Output the (X, Y) coordinate of the center of the cell containing the given text.  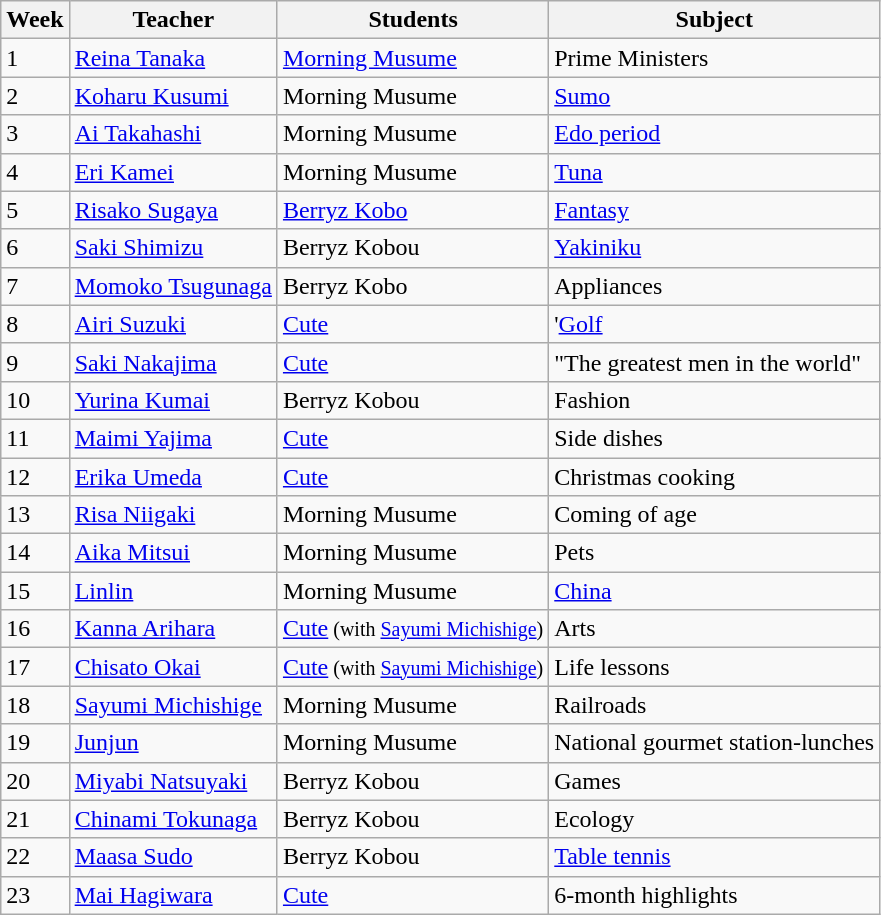
Side dishes (714, 438)
4 (35, 172)
10 (35, 400)
Reina Tanaka (173, 58)
Chisato Okai (173, 667)
Yakiniku (714, 248)
Momoko Tsugunaga (173, 286)
Maimi Yajima (173, 438)
Teacher (173, 20)
Chinami Tokunaga (173, 819)
Railroads (714, 705)
Erika Umeda (173, 477)
8 (35, 324)
Miyabi Natsuyaki (173, 781)
Table tennis (714, 857)
Airi Suzuki (173, 324)
Kanna Arihara (173, 629)
"The greatest men in the world" (714, 362)
Edo period (714, 134)
Arts (714, 629)
Sumo (714, 96)
Aika Mitsui (173, 553)
17 (35, 667)
Risako Sugaya (173, 210)
Ai Takahashi (173, 134)
'Golf (714, 324)
23 (35, 895)
Yurina Kumai (173, 400)
22 (35, 857)
19 (35, 743)
20 (35, 781)
21 (35, 819)
Coming of age (714, 515)
6 (35, 248)
National gourmet station-lunches (714, 743)
Sayumi Michishige (173, 705)
Saki Nakajima (173, 362)
Students (412, 20)
Prime Ministers (714, 58)
1 (35, 58)
15 (35, 591)
13 (35, 515)
7 (35, 286)
Fashion (714, 400)
Risa Niigaki (173, 515)
Subject (714, 20)
9 (35, 362)
2 (35, 96)
Eri Kamei (173, 172)
16 (35, 629)
Week (35, 20)
6-month highlights (714, 895)
Ecology (714, 819)
Christmas cooking (714, 477)
Maasa Sudo (173, 857)
11 (35, 438)
14 (35, 553)
Saki Shimizu (173, 248)
Tuna (714, 172)
Appliances (714, 286)
Life lessons (714, 667)
Fantasy (714, 210)
Koharu Kusumi (173, 96)
Mai Hagiwara (173, 895)
Games (714, 781)
12 (35, 477)
Junjun (173, 743)
5 (35, 210)
3 (35, 134)
18 (35, 705)
Linlin (173, 591)
China (714, 591)
Pets (714, 553)
